Output the [X, Y] coordinate of the center of the cell containing the given text.  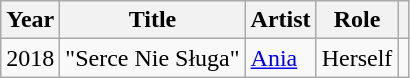
Role [357, 20]
"Serce Nie Sługa" [152, 58]
Year [30, 20]
Herself [357, 58]
Title [152, 20]
2018 [30, 58]
Artist [280, 20]
Ania [280, 58]
